From the cell containing the given text, extract its center point as [X, Y] coordinate. 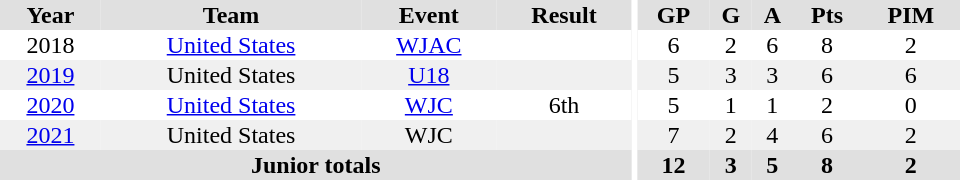
2019 [50, 75]
6th [564, 105]
Pts [826, 15]
Result [564, 15]
Year [50, 15]
Junior totals [316, 165]
GP [674, 15]
Team [231, 15]
12 [674, 165]
2020 [50, 105]
U18 [428, 75]
2021 [50, 135]
0 [911, 105]
A [772, 15]
7 [674, 135]
PIM [911, 15]
2018 [50, 45]
WJAC [428, 45]
Event [428, 15]
G [730, 15]
4 [772, 135]
